Identify which cell holds the provided text, then report its (x, y) central coordinate. 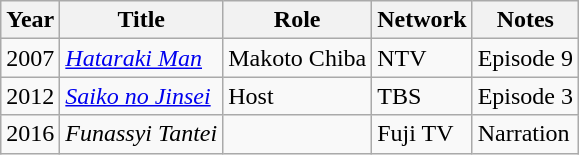
Notes (525, 20)
2007 (30, 58)
Funassyi Tantei (142, 134)
Episode 3 (525, 96)
2012 (30, 96)
Role (298, 20)
Narration (525, 134)
Network (422, 20)
Hataraki Man (142, 58)
Host (298, 96)
NTV (422, 58)
Saiko no Jinsei (142, 96)
2016 (30, 134)
Title (142, 20)
TBS (422, 96)
Fuji TV (422, 134)
Makoto Chiba (298, 58)
Episode 9 (525, 58)
Year (30, 20)
